Provide the (x, y) coordinate of the cell's center where the given text is located.  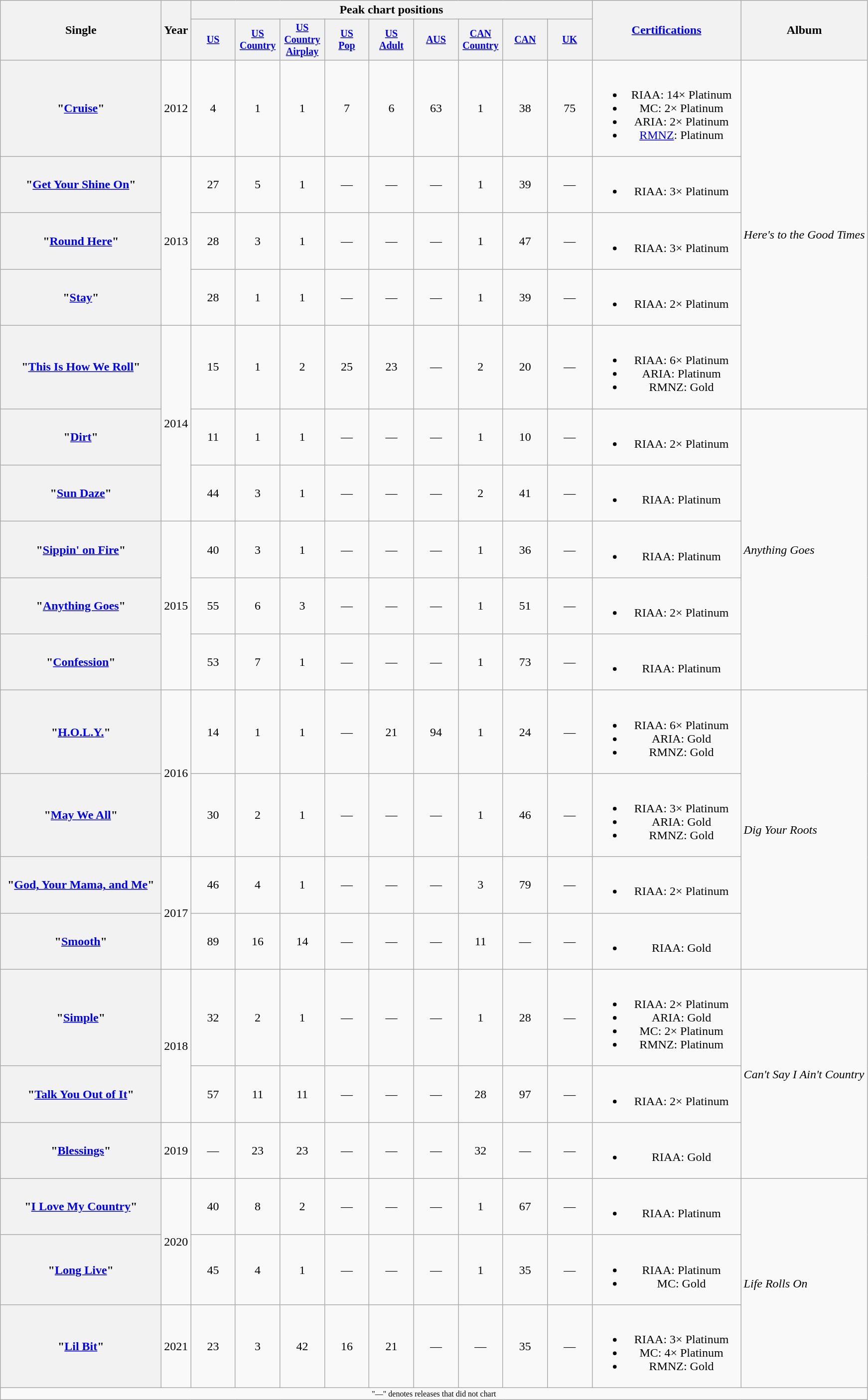
2018 (176, 1046)
38 (525, 108)
8 (257, 1206)
"H.O.L.Y." (81, 732)
RIAA: 14× PlatinumMC: 2× PlatinumARIA: 2× PlatinumRMNZ: Platinum (667, 108)
20 (525, 368)
UK (570, 40)
63 (435, 108)
"Talk You Out of It" (81, 1094)
"Cruise" (81, 108)
45 (213, 1270)
30 (213, 815)
Here's to the Good Times (804, 234)
67 (525, 1206)
2012 (176, 108)
"God, Your Mama, and Me" (81, 885)
15 (213, 368)
5 (257, 184)
51 (525, 606)
AUS (435, 40)
2021 (176, 1346)
Anything Goes (804, 550)
"Long Live" (81, 1270)
CAN (525, 40)
42 (302, 1346)
44 (213, 493)
"Stay" (81, 297)
2017 (176, 913)
RIAA: PlatinumMC: Gold (667, 1270)
CAN Country (480, 40)
"May We All" (81, 815)
Life Rolls On (804, 1283)
57 (213, 1094)
RIAA: 6× PlatinumARIA: GoldRMNZ: Gold (667, 732)
"Sun Daze" (81, 493)
2019 (176, 1150)
47 (525, 241)
41 (525, 493)
"Round Here" (81, 241)
RIAA: 3× PlatinumMC: 4× PlatinumRMNZ: Gold (667, 1346)
73 (525, 662)
"—" denotes releases that did not chart (434, 1394)
"This Is How We Roll" (81, 368)
2016 (176, 773)
97 (525, 1094)
RIAA: 3× PlatinumARIA: GoldRMNZ: Gold (667, 815)
US Country Airplay (302, 40)
2013 (176, 241)
"Anything Goes" (81, 606)
"I Love My Country" (81, 1206)
Single (81, 30)
27 (213, 184)
2015 (176, 606)
2020 (176, 1241)
"Lil Bit" (81, 1346)
Year (176, 30)
RIAA: 2× PlatinumARIA: GoldMC: 2× PlatinumRMNZ: Platinum (667, 1018)
Dig Your Roots (804, 830)
US Country (257, 40)
75 (570, 108)
25 (347, 368)
Peak chart positions (392, 10)
"Sippin' on Fire" (81, 550)
"Confession" (81, 662)
89 (213, 941)
"Dirt" (81, 437)
24 (525, 732)
"Simple" (81, 1018)
RIAA: 6× PlatinumARIA: PlatinumRMNZ: Gold (667, 368)
53 (213, 662)
36 (525, 550)
79 (525, 885)
10 (525, 437)
"Smooth" (81, 941)
Album (804, 30)
2014 (176, 423)
US (213, 40)
Certifications (667, 30)
Can't Say I Ain't Country (804, 1074)
USAdult (392, 40)
94 (435, 732)
55 (213, 606)
"Blessings" (81, 1150)
USPop (347, 40)
"Get Your Shine On" (81, 184)
